Identify which cell holds the provided text, then report its [X, Y] central coordinate. 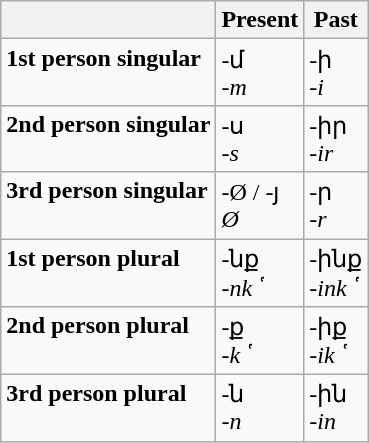
-ին-in [336, 408]
3rd person singular [108, 206]
-մ -m [260, 72]
-ր-r [336, 206]
-ն -n [260, 408]
-ի-i [336, 72]
-ինք-ink῾ [336, 272]
-իր-ir [336, 138]
-ք -k῾ [260, 341]
-ս -s [260, 138]
3rd person plural [108, 408]
1st person plural [108, 272]
2nd person plural [108, 341]
Present [260, 20]
2nd person singular [108, 138]
-Ø / -յ Ø [260, 206]
1st person singular [108, 72]
Past [336, 20]
-նք -nk῾ [260, 272]
-իք-ik῾ [336, 341]
